Return [x, y] of the center of cell containing provided text 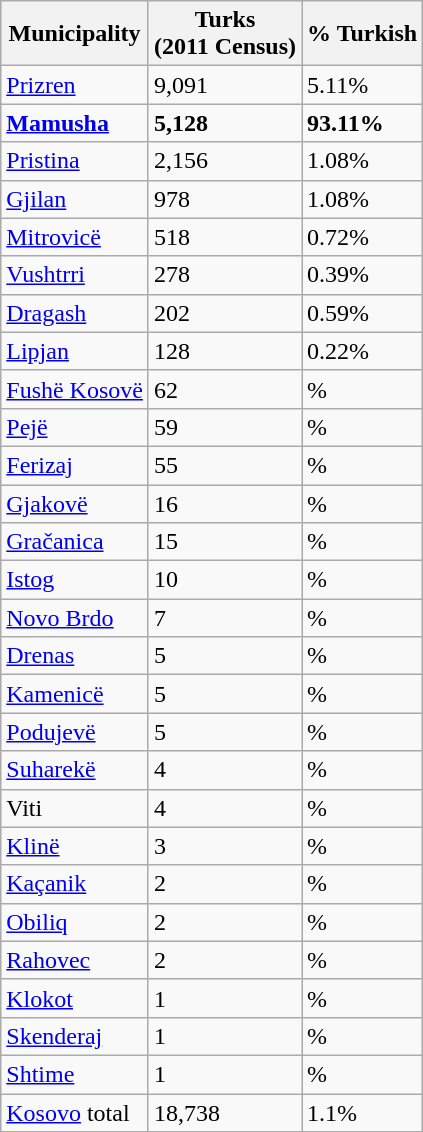
Dragash [75, 313]
Gjakovë [75, 503]
Novo Brdo [75, 618]
Skenderaj [75, 1036]
62 [224, 389]
% Turkish [362, 34]
55 [224, 465]
Shtime [75, 1074]
Istog [75, 580]
Mamusha [75, 123]
5,128 [224, 123]
Viti [75, 808]
0.22% [362, 351]
Klinë [75, 846]
Kamenicë [75, 694]
0.72% [362, 237]
59 [224, 427]
0.59% [362, 313]
Gjilan [75, 199]
Turks (2011 Census) [224, 34]
18,738 [224, 1113]
10 [224, 580]
278 [224, 275]
Ferizaj [75, 465]
16 [224, 503]
Podujevë [75, 732]
1.1% [362, 1113]
5.11% [362, 85]
Pejë [75, 427]
Prizren [75, 85]
9,091 [224, 85]
978 [224, 199]
128 [224, 351]
2,156 [224, 161]
Drenas [75, 656]
Lipjan [75, 351]
0.39% [362, 275]
Pristina [75, 161]
Obiliq [75, 922]
202 [224, 313]
Rahovec [75, 960]
Kaçanik [75, 884]
7 [224, 618]
518 [224, 237]
Klokot [75, 998]
Mitrovicë [75, 237]
Fushë Kosovë [75, 389]
Suharekë [75, 770]
Gračanica [75, 542]
Vushtrri [75, 275]
3 [224, 846]
Municipality [75, 34]
93.11% [362, 123]
15 [224, 542]
Kosovo total [75, 1113]
